Return (X, Y) of the center of cell containing provided text 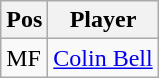
Player (103, 20)
MF (24, 58)
Colin Bell (103, 58)
Pos (24, 20)
